Pinpoint the cell where the given text exists, returning its [X, Y] midpoint coordinate. 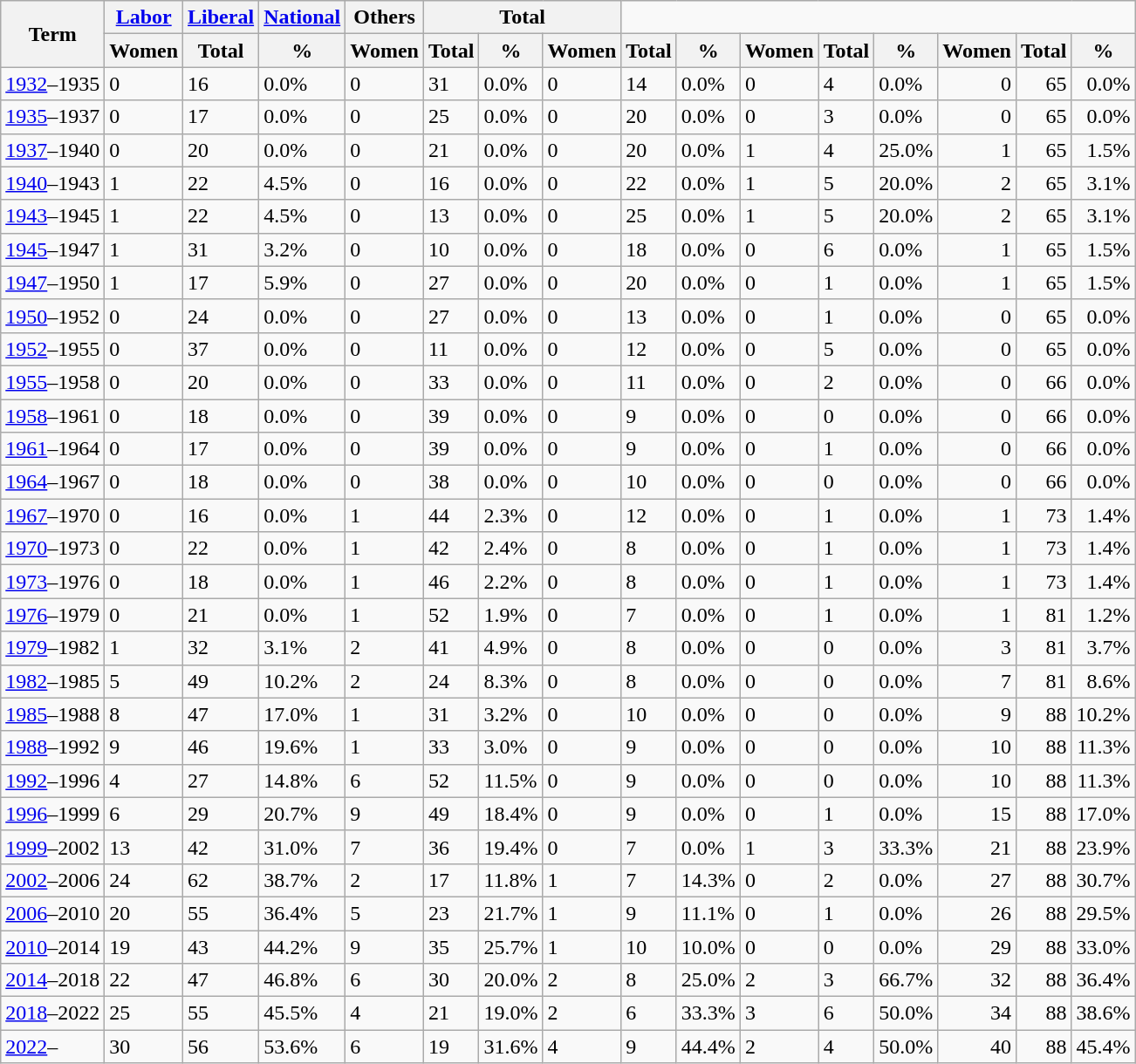
11.1% [708, 913]
2010–2014 [52, 946]
44 [451, 515]
1985–1988 [52, 714]
1979–1982 [52, 648]
66.7% [906, 980]
43 [222, 946]
1.9% [511, 615]
11.8% [511, 880]
38.6% [1103, 1013]
1940–1943 [52, 183]
29.5% [1103, 913]
23 [451, 913]
1976–1979 [52, 615]
26 [977, 913]
1988–1992 [52, 747]
1945–1947 [52, 249]
31.0% [302, 847]
2018–2022 [52, 1013]
1970–1973 [52, 549]
1999–2002 [52, 847]
1964–1967 [52, 482]
2.2% [511, 582]
2022– [52, 1047]
5.9% [302, 283]
20.7% [302, 814]
36 [451, 847]
38 [451, 482]
35 [451, 946]
8.3% [511, 681]
10.0% [708, 946]
33.0% [1103, 946]
Labor [144, 17]
1932–1935 [52, 84]
44.2% [302, 946]
1950–1952 [52, 316]
4.9% [511, 648]
19.6% [302, 747]
45.4% [1103, 1047]
21.7% [511, 913]
Liberal [222, 17]
1952–1955 [52, 349]
44.4% [708, 1047]
38.7% [302, 880]
14.3% [708, 880]
41 [451, 648]
1937–1940 [52, 150]
19.0% [511, 1013]
23.9% [1103, 847]
Term [52, 34]
8.6% [1103, 681]
1967–1970 [52, 515]
45.5% [302, 1013]
34 [977, 1013]
3.0% [511, 747]
40 [977, 1047]
46.8% [302, 980]
2.3% [511, 515]
31.6% [511, 1047]
18.4% [511, 814]
19.4% [511, 847]
56 [222, 1047]
62 [222, 880]
1996–1999 [52, 814]
53.6% [302, 1047]
1982–1985 [52, 681]
2014–2018 [52, 980]
1961–1964 [52, 449]
Others [385, 17]
1955–1958 [52, 382]
25.7% [511, 946]
1947–1950 [52, 283]
11.5% [511, 781]
3.7% [1103, 648]
30.7% [1103, 880]
1943–1945 [52, 216]
2002–2006 [52, 880]
2006–2010 [52, 913]
37 [222, 349]
1.2% [1103, 615]
14.8% [302, 781]
1973–1976 [52, 582]
2.4% [511, 549]
1935–1937 [52, 117]
1992–1996 [52, 781]
14 [649, 84]
National [302, 17]
15 [977, 814]
1958–1961 [52, 416]
